Find where the given text appears and provide that cell's center as [x, y] coordinate. 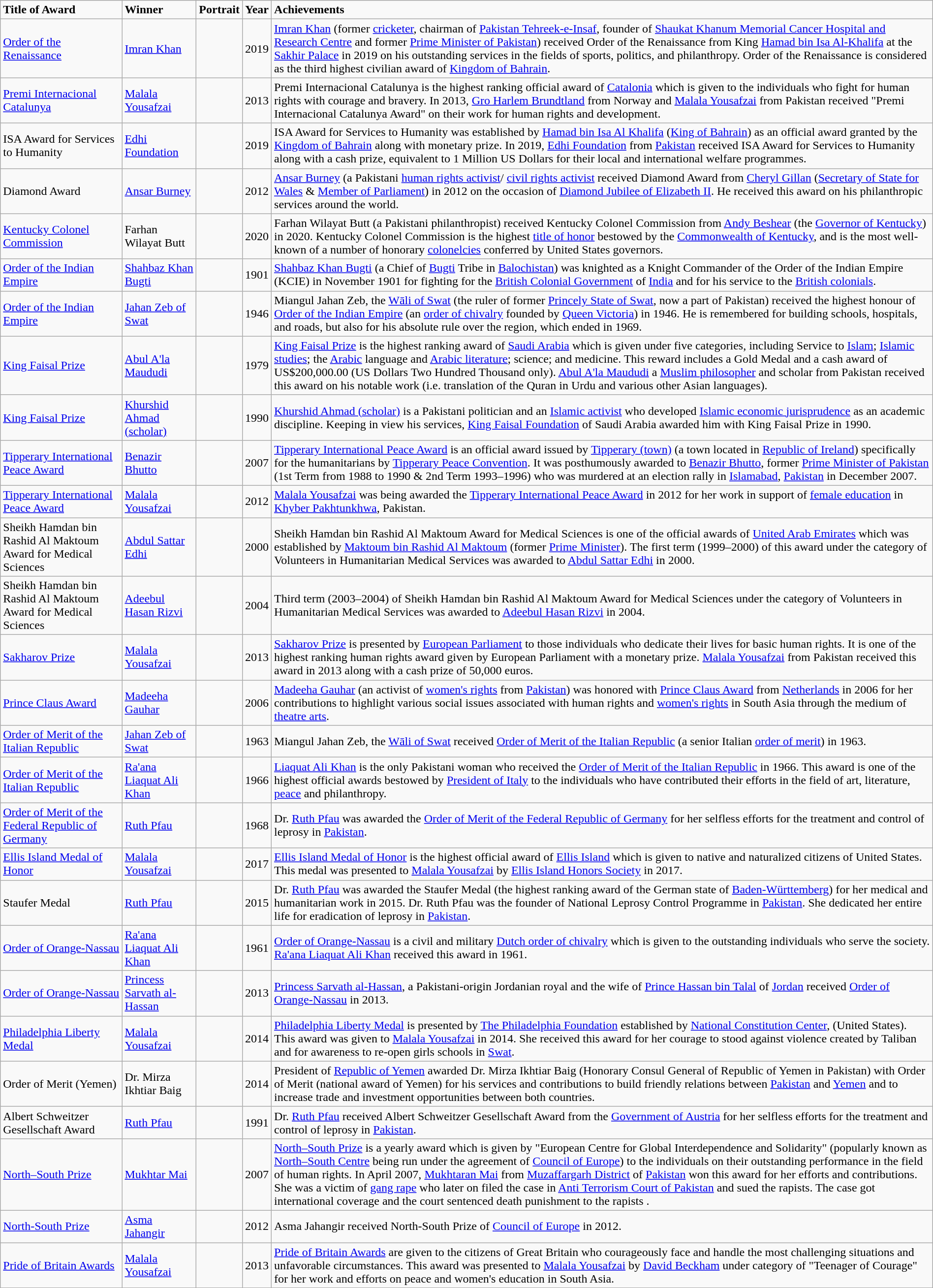
Order of the Renaissance [61, 48]
Ellis Island Medal of Honor [61, 864]
1979 [257, 365]
Order of Merit of the Federal Republic of Germany [61, 825]
Miangul Jahan Zeb, the Wāli of Swat received Order of Merit of the Italian Republic (a senior Italian order of merit) in 1963. [602, 741]
Albert Schweitzer Gesellschaft Award [61, 1122]
Diamond Award [61, 191]
Princess Sarvath al-Hassan [159, 993]
Madeeha Gauhar [159, 703]
Farhan Wilayat Butt [159, 236]
1901 [257, 275]
Asma Jahangir [159, 1226]
1966 [257, 780]
Pride of Britain Awards [61, 1265]
Imran Khan [159, 48]
1963 [257, 741]
Shahbaz Khan Bugti [159, 275]
Abul A'la Maududi [159, 365]
Premi Internacional Catalunya [61, 100]
ISA Award for Services to Humanity [61, 146]
Edhi Foundation [159, 146]
2004 [257, 605]
1961 [257, 948]
Ansar Burney [159, 191]
North-South Prize [61, 1226]
2017 [257, 864]
Khurshid Ahmad (scholar) [159, 417]
1991 [257, 1122]
Winner [159, 10]
Title of Award [61, 10]
1946 [257, 314]
Order of Merit (Yemen) [61, 1084]
Staufer Medal [61, 903]
Adeebul Hasan Rizvi [159, 605]
2006 [257, 703]
1968 [257, 825]
Achievements [602, 10]
Dr. Mirza Ikhtiar Baig [159, 1084]
2020 [257, 236]
Benazir Bhutto [159, 463]
Philadelphia Liberty Medal [61, 1038]
2015 [257, 903]
Mukhtar Mai [159, 1174]
Prince Claus Award [61, 703]
Kentucky Colonel Commission [61, 236]
Sakharov Prize [61, 658]
2000 [257, 547]
Portrait [219, 10]
1990 [257, 417]
Asma Jahangir received North-South Prize of Council of Europe in 2012. [602, 1226]
Year [257, 10]
North–South Prize [61, 1174]
Abdul Sattar Edhi [159, 547]
